Determine the (x, y) coordinate at the center of the cell enclosing the given text.  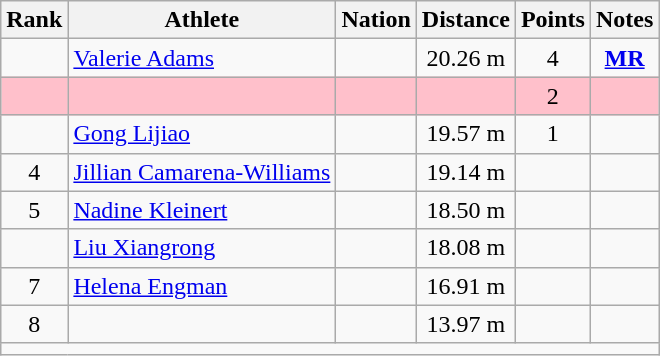
MR (624, 58)
2 (552, 96)
18.50 m (466, 210)
Jillian Camarena-Williams (202, 172)
Rank (34, 20)
19.14 m (466, 172)
Valerie Adams (202, 58)
18.08 m (466, 248)
19.57 m (466, 134)
20.26 m (466, 58)
7 (34, 286)
16.91 m (466, 286)
Athlete (202, 20)
Helena Engman (202, 286)
1 (552, 134)
Gong Lijiao (202, 134)
5 (34, 210)
8 (34, 324)
Points (552, 20)
Nation (376, 20)
13.97 m (466, 324)
Distance (466, 20)
Notes (624, 20)
Liu Xiangrong (202, 248)
Nadine Kleinert (202, 210)
